For the text-containing cell, return its midpoint in [X, Y] coordinate format. 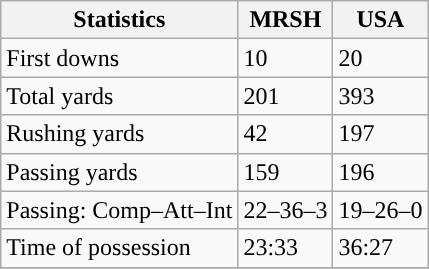
Rushing yards [120, 134]
Statistics [120, 20]
201 [286, 96]
Total yards [120, 96]
197 [380, 134]
Passing: Comp–Att–Int [120, 210]
Passing yards [120, 172]
First downs [120, 58]
36:27 [380, 248]
393 [380, 96]
Time of possession [120, 248]
22–36–3 [286, 210]
10 [286, 58]
23:33 [286, 248]
MRSH [286, 20]
19–26–0 [380, 210]
USA [380, 20]
196 [380, 172]
159 [286, 172]
42 [286, 134]
20 [380, 58]
